Output the [x, y] coordinate of the center of the cell containing the given text.  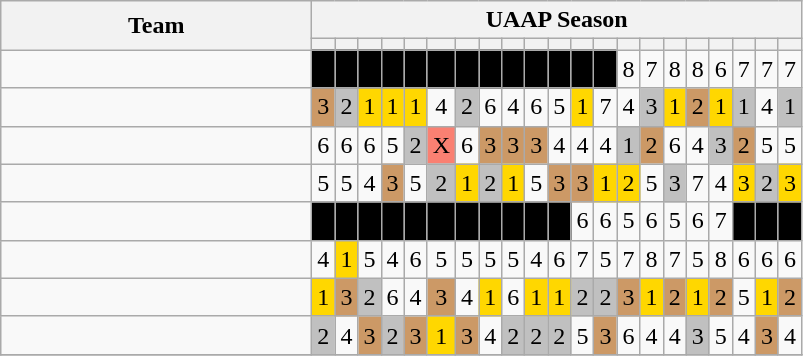
Team [156, 26]
X [441, 145]
UAAP Season [557, 20]
